Extract the (X, Y) coordinate from the center of the cell holding the provided text.  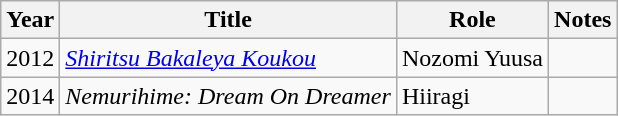
Notes (583, 20)
Nemurihime: Dream On Dreamer (228, 96)
Year (30, 20)
Title (228, 20)
2012 (30, 58)
Shiritsu Bakaleya Koukou (228, 58)
2014 (30, 96)
Role (472, 20)
Hiiragi (472, 96)
Nozomi Yuusa (472, 58)
